Search for the cell housing the specified text and yield its (x, y) center coordinate. 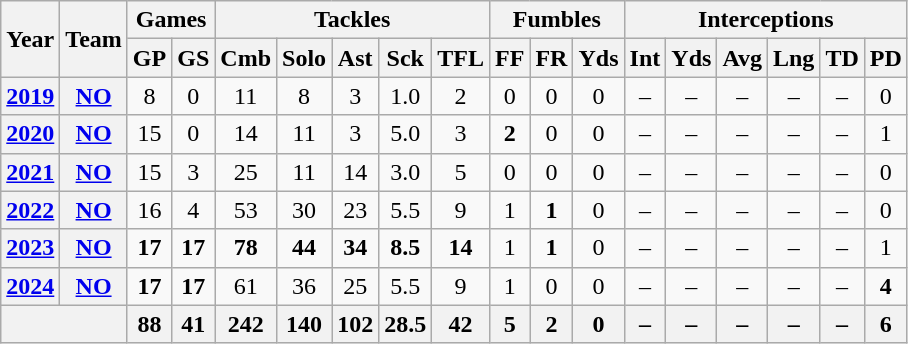
16 (149, 210)
1.0 (406, 96)
61 (246, 286)
Games (170, 20)
36 (304, 286)
Interceptions (766, 20)
Lng (793, 58)
30 (304, 210)
PD (886, 58)
88 (149, 324)
3.0 (406, 172)
Year (30, 39)
Avg (742, 58)
Int (645, 58)
242 (246, 324)
41 (194, 324)
GP (149, 58)
102 (356, 324)
2021 (30, 172)
Solo (304, 58)
78 (246, 248)
2020 (30, 134)
Team (94, 39)
2023 (30, 248)
2024 (30, 286)
Sck (406, 58)
Cmb (246, 58)
6 (886, 324)
2019 (30, 96)
28.5 (406, 324)
Tackles (352, 20)
44 (304, 248)
23 (356, 210)
GS (194, 58)
TD (842, 58)
Ast (356, 58)
34 (356, 248)
FR (552, 58)
42 (461, 324)
8.5 (406, 248)
TFL (461, 58)
5.0 (406, 134)
Fumbles (556, 20)
140 (304, 324)
53 (246, 210)
FF (509, 58)
2022 (30, 210)
